Capture the cell that displays the provided text and extract its [X, Y] central coordinate. 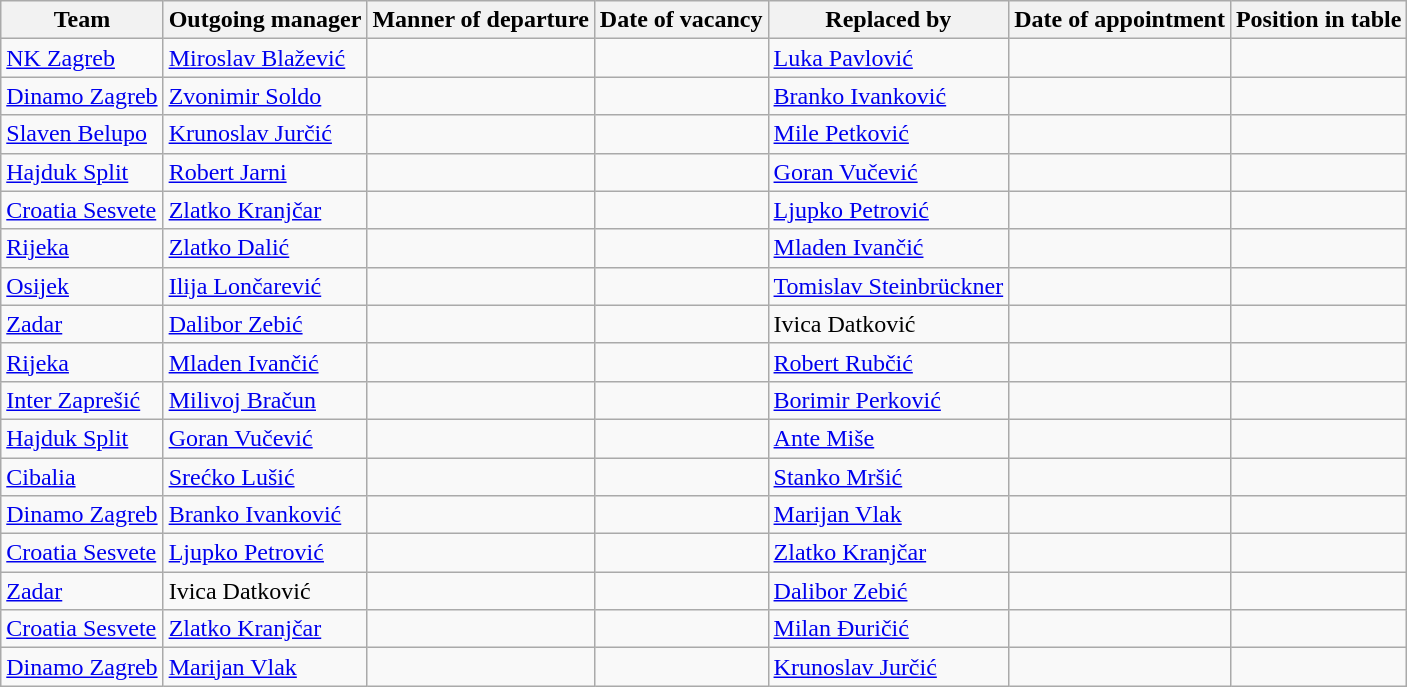
Zlatko Dalić [265, 248]
Ilija Lončarević [265, 286]
Stanko Mršić [888, 477]
Miroslav Blažević [265, 58]
Position in table [1318, 20]
Team [82, 20]
Cibalia [82, 477]
Robert Rubčić [888, 362]
NK Zagreb [82, 58]
Borimir Perković [888, 400]
Milivoj Bračun [265, 400]
Robert Jarni [265, 172]
Milan Đuričić [888, 629]
Date of vacancy [681, 20]
Slaven Belupo [82, 134]
Ante Miše [888, 438]
Inter Zaprešić [82, 400]
Outgoing manager [265, 20]
Date of appointment [1120, 20]
Osijek [82, 286]
Zvonimir Soldo [265, 96]
Manner of departure [480, 20]
Srećko Lušić [265, 477]
Tomislav Steinbrückner [888, 286]
Mile Petković [888, 134]
Replaced by [888, 20]
Luka Pavlović [888, 58]
